Identify which cell holds the provided text, then report its (x, y) central coordinate. 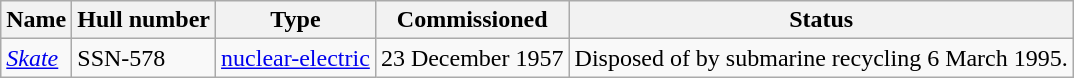
Disposed of by submarine recycling 6 March 1995. (821, 58)
Commissioned (472, 20)
Skate (36, 58)
SSN-578 (144, 58)
Hull number (144, 20)
23 December 1957 (472, 58)
nuclear-electric (296, 58)
Name (36, 20)
Type (296, 20)
Status (821, 20)
